Provide the [x, y] coordinate of the cell's center where the given text is located.  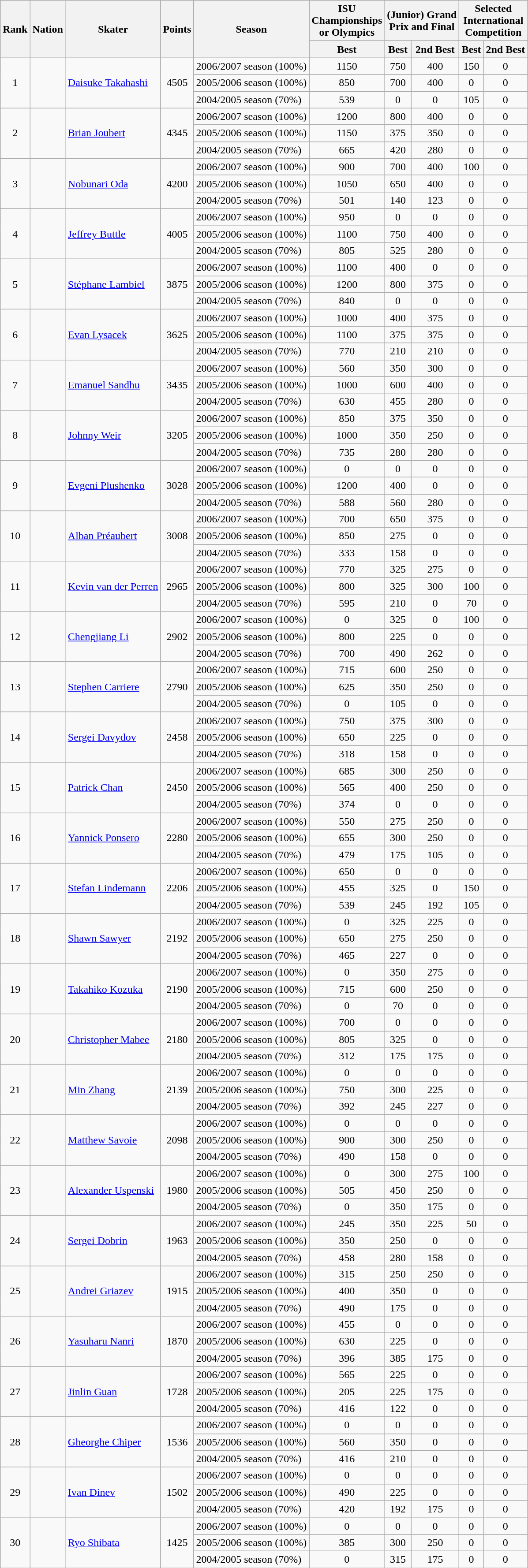
26 [15, 1341]
3435 [177, 385]
25 [15, 1291]
458 [347, 1257]
Takahiko Kozuka [113, 989]
20 [15, 1039]
Ryo Shibata [113, 1542]
Stefan Lindemann [113, 888]
Season [251, 29]
Andrei Griazev [113, 1291]
2450 [177, 788]
6 [15, 335]
Matthew Savoie [113, 1140]
1502 [177, 1492]
Evan Lysacek [113, 335]
ISU Championships or Olympics [347, 21]
2 [15, 133]
24 [15, 1240]
465 [347, 955]
Shawn Sawyer [113, 939]
735 [347, 452]
318 [347, 754]
2180 [177, 1039]
2139 [177, 1090]
450 [398, 1190]
1425 [177, 1542]
505 [347, 1190]
29 [15, 1492]
8 [15, 435]
Evgeni Plushenko [113, 485]
18 [15, 939]
374 [347, 804]
10 [15, 536]
2206 [177, 888]
3 [15, 183]
Daisuke Takahashi [113, 83]
1050 [347, 183]
Rank [15, 29]
Gheorghe Chiper [113, 1442]
50 [471, 1224]
22 [15, 1140]
15 [15, 788]
2192 [177, 939]
3028 [177, 485]
479 [347, 855]
Selected International Competition [493, 21]
2790 [177, 687]
16 [15, 838]
(Junior) Grand Prix and Final [422, 21]
3625 [177, 335]
Emanuel Sandhu [113, 385]
9 [15, 485]
655 [347, 838]
4200 [177, 183]
21 [15, 1090]
333 [347, 553]
1728 [177, 1392]
550 [347, 821]
30 [15, 1542]
950 [347, 217]
Johnny Weir [113, 435]
14 [15, 737]
1980 [177, 1190]
Christopher Mabee [113, 1039]
4345 [177, 133]
2965 [177, 586]
595 [347, 603]
2458 [177, 737]
Nation [48, 29]
840 [347, 301]
392 [347, 1106]
Skater [113, 29]
Jeffrey Buttle [113, 234]
4 [15, 234]
Kevin van der Perren [113, 586]
3205 [177, 435]
Alban Préaubert [113, 536]
Chengjiang Li [113, 637]
205 [347, 1392]
501 [347, 200]
525 [398, 251]
12 [15, 637]
23 [15, 1190]
Stephen Carriere [113, 687]
140 [398, 200]
1 [15, 83]
Nobunari Oda [113, 183]
17 [15, 888]
7 [15, 385]
665 [347, 150]
Yannick Ponsero [113, 838]
1963 [177, 1240]
Sergei Davydov [113, 737]
4005 [177, 234]
27 [15, 1392]
5 [15, 284]
Alexander Uspenski [113, 1190]
3875 [177, 284]
2280 [177, 838]
Min Zhang [113, 1090]
2098 [177, 1140]
2902 [177, 637]
28 [15, 1442]
1536 [177, 1442]
Yasuharu Nanri [113, 1341]
122 [398, 1408]
123 [435, 200]
1870 [177, 1341]
1915 [177, 1291]
Ivan Dinev [113, 1492]
588 [347, 502]
Points [177, 29]
Stéphane Lambiel [113, 284]
13 [15, 687]
396 [347, 1358]
3008 [177, 536]
4505 [177, 83]
312 [347, 1056]
685 [347, 771]
19 [15, 989]
2190 [177, 989]
Sergei Dobrin [113, 1240]
11 [15, 586]
Jinlin Guan [113, 1392]
Patrick Chan [113, 788]
262 [435, 653]
625 [347, 687]
Brian Joubert [113, 133]
